Provide the (x, y) coordinate of the cell's center where the given text is located.  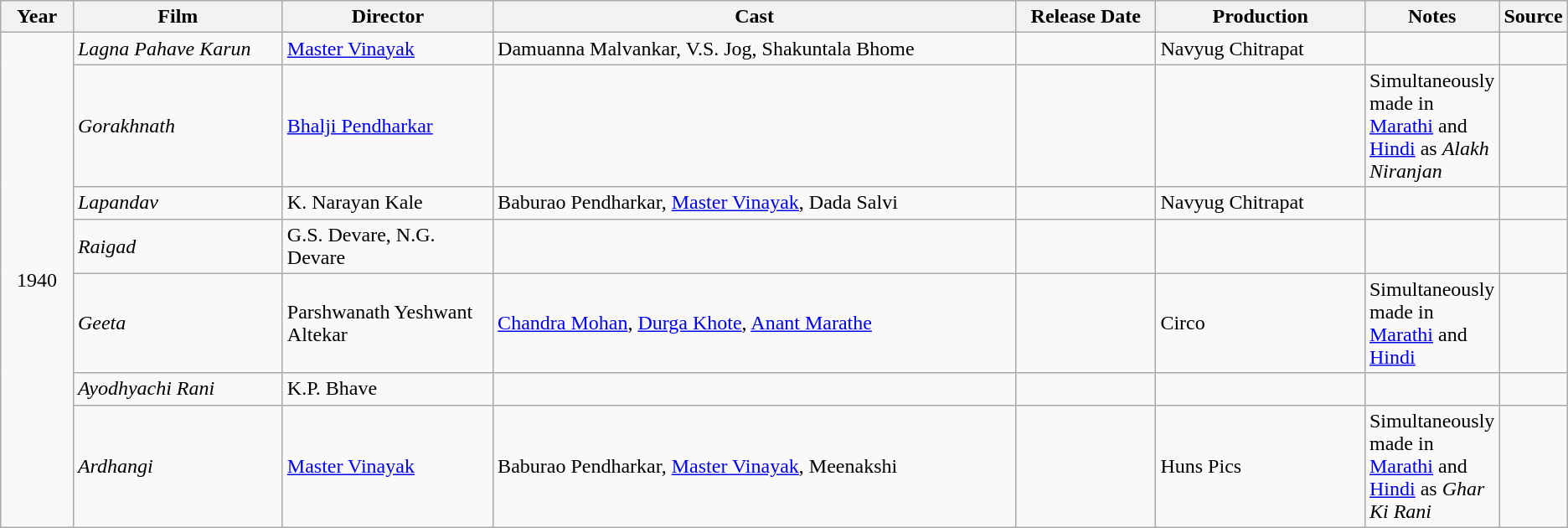
Lapandav (178, 203)
Simultaneously made in Marathi and Hindi as Alakh Niranjan (1431, 126)
Ardhangi (178, 466)
1940 (37, 280)
Parshwanath Yeshwant Altekar (387, 324)
Source (1533, 17)
Year (37, 17)
Damuanna Malvankar, V.S. Jog, Shakuntala Bhome (755, 49)
Film (178, 17)
Ayodhyachi Rani (178, 389)
Huns Pics (1261, 466)
Notes (1431, 17)
Production (1261, 17)
Raigad (178, 246)
Simultaneously made in Marathi and Hindi as Ghar Ki Rani (1431, 466)
Release Date (1086, 17)
Simultaneously made in Marathi and Hindi (1431, 324)
Bhalji Pendharkar (387, 126)
Baburao Pendharkar, Master Vinayak, Meenakshi (755, 466)
Geeta (178, 324)
Gorakhnath (178, 126)
G.S. Devare, N.G. Devare (387, 246)
K. Narayan Kale (387, 203)
Baburao Pendharkar, Master Vinayak, Dada Salvi (755, 203)
Cast (755, 17)
K.P. Bhave (387, 389)
Chandra Mohan, Durga Khote, Anant Marathe (755, 324)
Circo (1261, 324)
Director (387, 17)
Lagna Pahave Karun (178, 49)
